Pinpoint the cell where the given text exists, returning its (X, Y) midpoint coordinate. 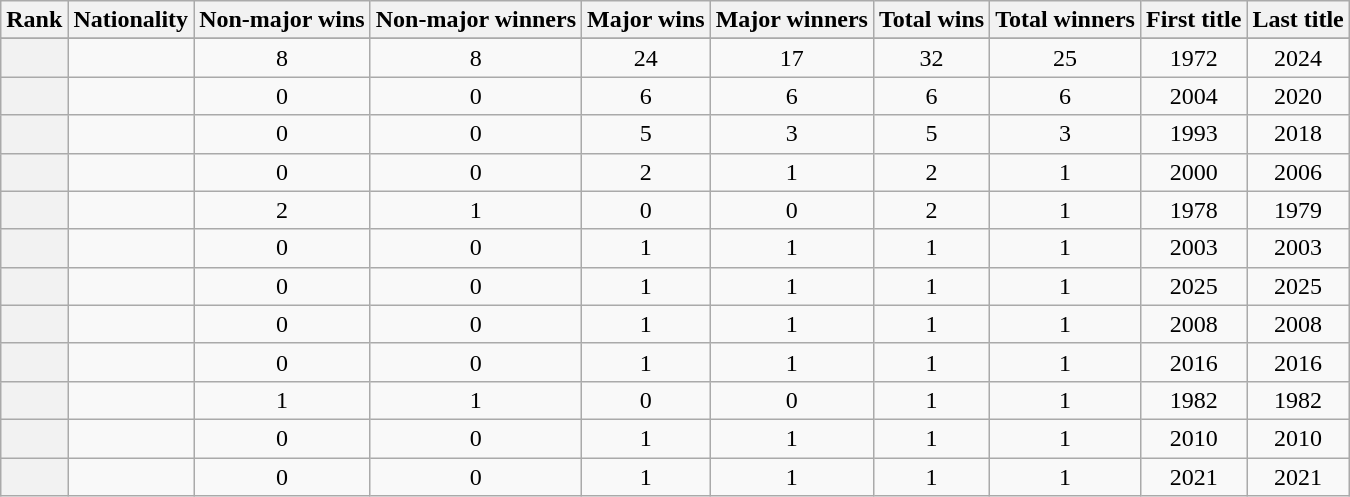
1978 (1193, 210)
Total winners (1066, 20)
25 (1066, 58)
Rank (34, 20)
2018 (1298, 134)
1979 (1298, 210)
First title (1193, 20)
2006 (1298, 172)
2004 (1193, 96)
1972 (1193, 58)
24 (646, 58)
32 (931, 58)
17 (792, 58)
Total wins (931, 20)
2000 (1193, 172)
Major winners (792, 20)
Major wins (646, 20)
Non-major winners (476, 20)
Nationality (131, 20)
Non-major wins (282, 20)
2024 (1298, 58)
2020 (1298, 96)
1993 (1193, 134)
Last title (1298, 20)
